Identify which cell holds the provided text, then report its (x, y) central coordinate. 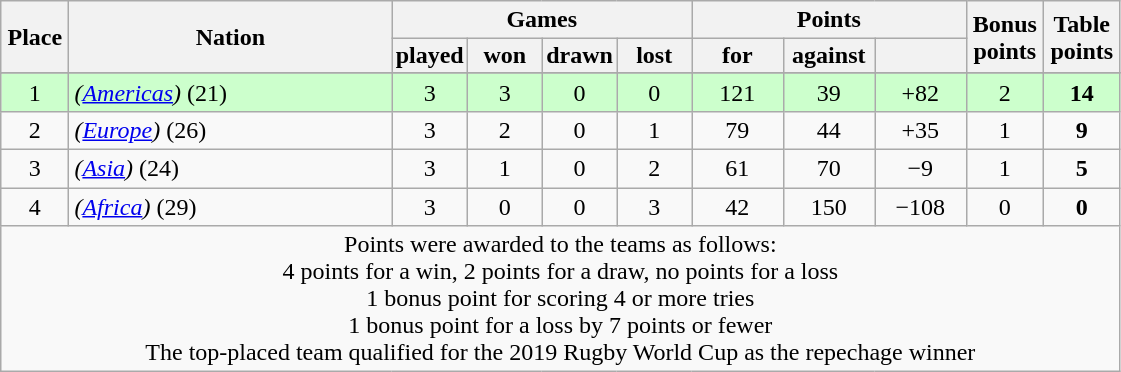
won (504, 56)
9 (1082, 130)
+82 (921, 92)
14 (1082, 92)
(Africa) (29) (230, 207)
−9 (921, 168)
5 (1082, 168)
Bonuspoints (1005, 38)
Games (542, 20)
42 (738, 207)
Nation (230, 38)
played (430, 56)
(Europe) (26) (230, 130)
Place (35, 38)
150 (829, 207)
against (829, 56)
(Asia) (24) (230, 168)
for (738, 56)
(Americas) (21) (230, 92)
lost (654, 56)
70 (829, 168)
79 (738, 130)
+35 (921, 130)
drawn (580, 56)
Tablepoints (1082, 38)
61 (738, 168)
−108 (921, 207)
39 (829, 92)
Points (829, 20)
121 (738, 92)
4 (35, 207)
44 (829, 130)
